Scan for the cell matching the given text and deliver its [X, Y] coordinate at center. 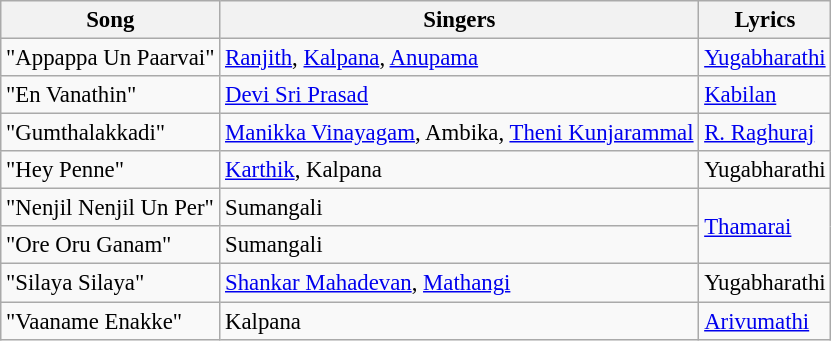
"Gumthalakkadi" [110, 133]
"Hey Penne" [110, 170]
Manikka Vinayagam, Ambika, Theni Kunjarammal [460, 133]
"Vaaname Enakke" [110, 321]
"Appappa Un Paarvai" [110, 58]
Ranjith, Kalpana, Anupama [460, 58]
Song [110, 20]
Kabilan [765, 95]
Lyrics [765, 20]
Devi Sri Prasad [460, 95]
"En Vanathin" [110, 95]
Shankar Mahadevan, Mathangi [460, 283]
"Silaya Silaya" [110, 283]
"Nenjil Nenjil Un Per" [110, 208]
Karthik, Kalpana [460, 170]
Singers [460, 20]
Thamarai [765, 226]
Kalpana [460, 321]
"Ore Oru Ganam" [110, 245]
R. Raghuraj [765, 133]
Arivumathi [765, 321]
